Locate the cell with the specified text and output its [x, y] center coordinate. 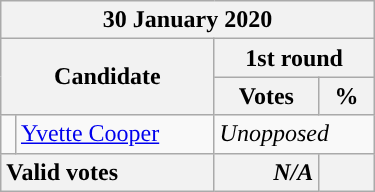
Unopposed [294, 134]
1st round [294, 58]
Candidate [108, 77]
% [347, 96]
N/A [266, 172]
Votes [266, 96]
30 January 2020 [188, 20]
Valid votes [108, 172]
Yvette Cooper [114, 134]
